Scan for the cell matching the given text and deliver its (X, Y) coordinate at center. 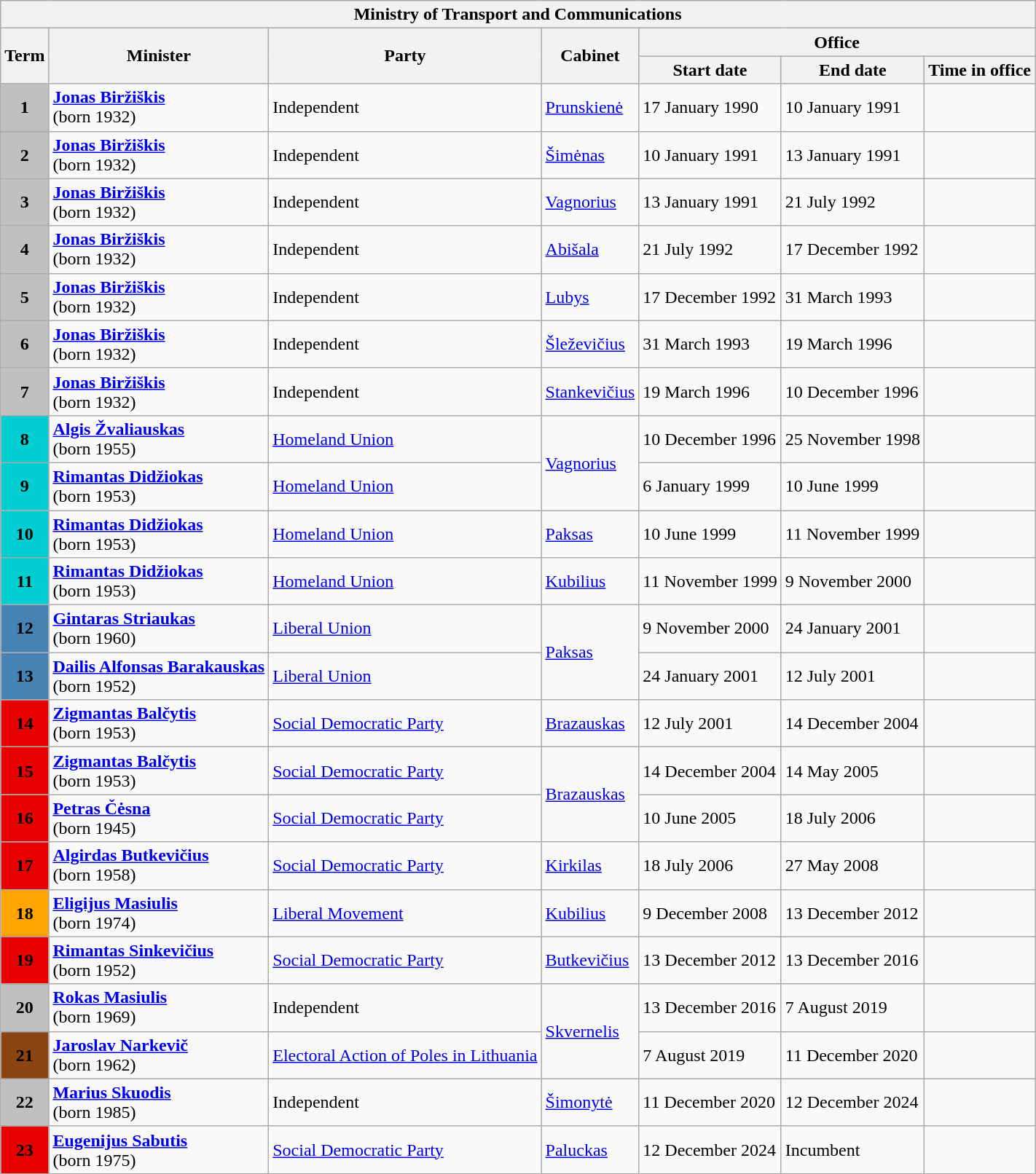
10 June 2005 (710, 819)
Rimantas Sinkevičius (born 1952) (159, 960)
Start date (710, 70)
Algirdas Butkevičius (born 1958) (159, 865)
Šimonytė (590, 1103)
Incumbent (852, 1149)
Lubys (590, 297)
6 (25, 344)
Algis Žvaliauskas (born 1955) (159, 438)
Jaroslav Narkevič (born 1962) (159, 1055)
14 May 2005 (852, 771)
23 (25, 1149)
Stankevičius (590, 392)
Cabinet (590, 56)
21 (25, 1055)
22 (25, 1103)
Office (837, 42)
Gintaras Striaukas (born 1960) (159, 629)
Abišala (590, 249)
Šimėnas (590, 154)
Party (405, 56)
7 (25, 392)
13 (25, 676)
End date (852, 70)
20 (25, 1008)
Šleževičius (590, 344)
Time in office (980, 70)
Minister (159, 56)
5 (25, 297)
11 (25, 581)
19 (25, 960)
Marius Skuodis(born 1985) (159, 1103)
15 (25, 771)
10 (25, 533)
17 (25, 865)
1 (25, 108)
27 May 2008 (852, 865)
Liberal Movement (405, 913)
2 (25, 154)
8 (25, 438)
Eugenijus Sabutis(born 1975) (159, 1149)
Petras Čėsna (born 1945) (159, 819)
Electoral Action of Poles in Lithuania (405, 1055)
Butkevičius (590, 960)
Kirkilas (590, 865)
Skvernelis (590, 1031)
17 January 1990 (710, 108)
Prunskienė (590, 108)
4 (25, 249)
Term (25, 56)
16 (25, 819)
25 November 1998 (852, 438)
9 December 2008 (710, 913)
6 January 1999 (710, 486)
3 (25, 202)
14 (25, 724)
Paluckas (590, 1149)
Dailis Alfonsas Barakauskas (born 1952) (159, 676)
9 (25, 486)
Eligijus Masiulis (born 1974) (159, 913)
18 (25, 913)
12 (25, 629)
Ministry of Transport and Communications (518, 15)
Rokas Masiulis (born 1969) (159, 1008)
